Provide the [X, Y] coordinate of the cell's center where the given text is located.  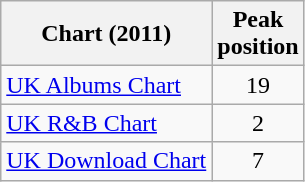
7 [258, 161]
UK Albums Chart [106, 85]
Chart (2011) [106, 34]
19 [258, 85]
Peakposition [258, 34]
2 [258, 123]
UK R&B Chart [106, 123]
UK Download Chart [106, 161]
